Determine the [x, y] coordinate at the center of the cell enclosing the given text.  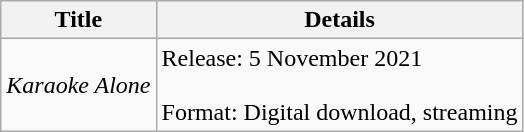
Karaoke Alone [78, 85]
Details [340, 20]
Title [78, 20]
Release: 5 November 2021 Format: Digital download, streaming [340, 85]
